Return the [x, y] coordinate for the center point of the cell that contains the specified text.  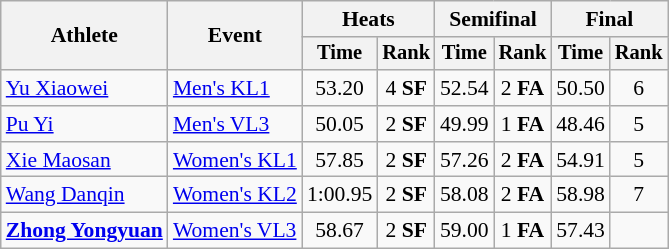
50.50 [580, 88]
59.00 [464, 231]
58.08 [464, 195]
7 [639, 195]
57.26 [464, 160]
Yu Xiaowei [84, 88]
Pu Yi [84, 124]
Semifinal [493, 19]
6 [639, 88]
Athlete [84, 36]
53.20 [340, 88]
1:00.95 [340, 195]
Women's KL2 [235, 195]
50.05 [340, 124]
4 SF [406, 88]
Heats [368, 19]
49.99 [464, 124]
52.54 [464, 88]
Wang Danqin [84, 195]
Women's KL1 [235, 160]
57.85 [340, 160]
Women's VL3 [235, 231]
Final [609, 19]
Event [235, 36]
Zhong Yongyuan [84, 231]
54.91 [580, 160]
Men's KL1 [235, 88]
Xie Maosan [84, 160]
58.98 [580, 195]
57.43 [580, 231]
48.46 [580, 124]
58.67 [340, 231]
Men's VL3 [235, 124]
